Locate the cell with the specified text and output its (X, Y) center coordinate. 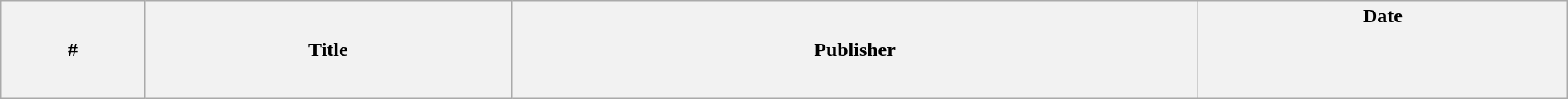
Publisher (855, 49)
# (73, 49)
Title (327, 49)
Date (1383, 49)
